Search for the cell housing the specified text and yield its [x, y] center coordinate. 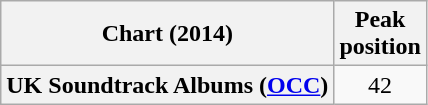
Chart (2014) [168, 34]
UK Soundtrack Albums (OCC) [168, 85]
42 [380, 85]
Peakposition [380, 34]
